Output the [X, Y] coordinate of the center of the cell containing the given text.  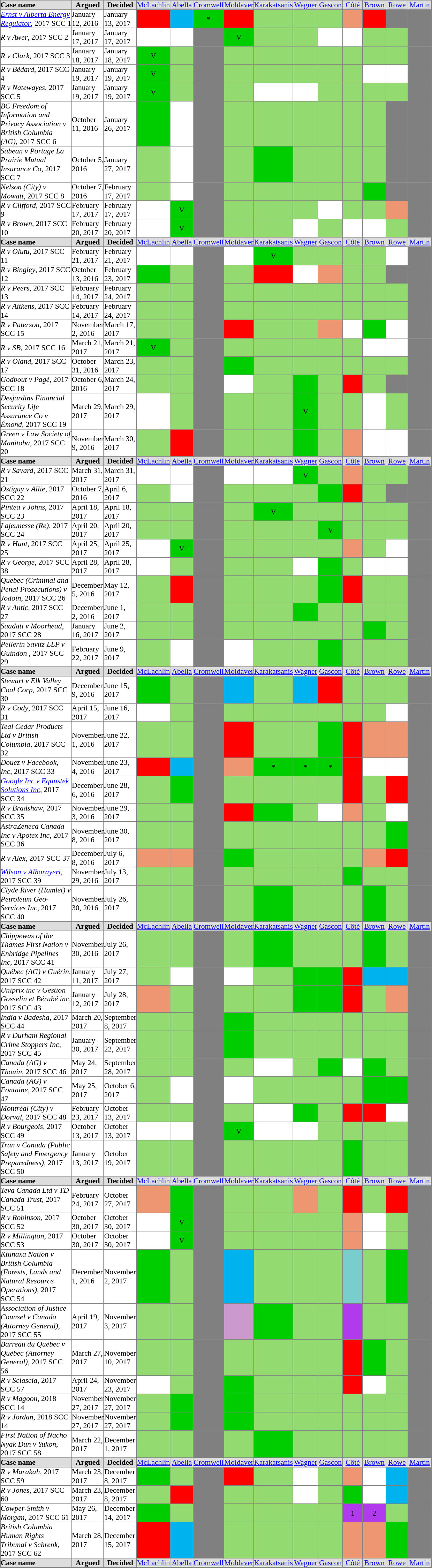
March 24, 2017 [120, 384]
R v Natewayes, 2017 SCC 5 [36, 92]
R v Durham Regional Crime Stoppers Inc, 2017 SCC 45 [36, 1045]
November 23, 2017 [120, 1385]
Ernst v Alberta Energy Regulator, 2017 SCC 1 [36, 19]
June 16, 2017 [120, 713]
Pellerin Savitz LLP v Guindon , 2017 SCC 29 [36, 653]
December 5, 2016 [88, 589]
May 25, 2017 [88, 1090]
November 2, 2017 [120, 1276]
Cowper-Smith v Morgan, 2017 SCC 61 [36, 1513]
February 22, 2017 [88, 653]
Stewart v Elk Valley Coal Corp, 2017 SCC 30 [36, 690]
June 30, 2017 [120, 835]
November 9, 2016 [88, 443]
May 24, 2017 [88, 1067]
Chippewas of the Thames First Nation v Enbridge Pipelines Inc, 2017 SCC 41 [36, 949]
R v Awer, 2017 SCC 2 [36, 37]
January 16, 2017 [88, 630]
Association of Justice Counsel v Canada (Attorney General), 2017 SCC 55 [36, 1321]
October 5, 2016 [88, 164]
Ktunaxa Nation v British Columbia (Forests, Lands and Natural Resource Operations), 2017 SCC 54 [36, 1276]
R v Hunt, 2017 SCC 25 [36, 548]
R v Millington, 2017 SCC 53 [36, 1240]
R v Peers, 2017 SCC 13 [36, 292]
Douez v Facebook, Inc, 2017 SCC 33 [36, 767]
June 2, 2017 [120, 630]
April 19, 2017 [88, 1321]
R v Oland, 2017 SCC 17 [36, 365]
September 22, 2017 [120, 1045]
R v SB, 2017 SCC 16 [36, 347]
Tran v Canada (Public Safety and Emergency Preparedness), 2017 SCC 50 [36, 1158]
January 12, 2017 [88, 999]
March 22, 2017 [88, 1444]
Barreau du Québec v Québec (Attorney General), 2017 SCC 56 [36, 1358]
Montréal (City) v Dorval, 2017 SCC 48 [36, 1113]
October 31, 2016 [88, 365]
R v Aitkens, 2017 SCC 14 [36, 311]
First Nation of Nacho Nyak Dun v Yukon, 2017 SCC 58 [36, 1444]
December 6, 2016 [88, 790]
R v Bradshaw, 2017 SCC 35 [36, 812]
R v Jones, 2017 SCC 60 [36, 1494]
June 28, 2017 [120, 790]
September 8, 2017 [120, 1022]
Teva Canada Ltd v TD Canada Trust, 2017 SCC 51 [36, 1199]
R v Olutu, 2017 SCC 11 [36, 256]
Teal Cedar Products Ltd v British Columbia, 2017 SCC 32 [36, 740]
November 2, 2016 [88, 329]
Quebec (Criminal and Penal Prosecutions) v Jodoin, 2017 SCC 26 [36, 589]
Québec (AG) v Guérin, 2017 SCC 42 [36, 976]
January 26, 2017 [120, 123]
April 15, 2017 [88, 713]
R v Robinson, 2017 SCC 52 [36, 1222]
March 20, 2017 [88, 1022]
November 10, 2017 [120, 1358]
June 23, 2017 [120, 767]
January 27, 2017 [120, 164]
BC Freedom of Information and Privacy Association v British Columbia (AG), 2017 SCC 6 [36, 123]
November 3, 2017 [120, 1321]
Green v Law Society of Manitoba, 2017 SCC 20 [36, 443]
R v Alex, 2017 SCC 37 [36, 858]
British Columbia Human Rights Tribunal v Schrenk, 2017 SCC 62 [36, 1540]
January 11, 2017 [88, 976]
R v Bourgeois, 2017 SCC 49 [36, 1131]
Lajeunesse (Re), 2017 SCC 24 [36, 530]
R v Bédard, 2017 SCC 4 [36, 74]
January 12, 2016 [88, 19]
December 1, 2017 [120, 1444]
Canada (AG) v Thouin, 2017 SCC 46 [36, 1067]
October 6, 2017 [120, 1090]
November 8, 2016 [88, 835]
March 17, 2017 [120, 329]
R v Clark, 2017 SCC 3 [36, 55]
March 27, 2017 [88, 1358]
R v Antic, 2017 SCC 27 [36, 612]
July 28, 2017 [120, 999]
R v Magoon, 2018 SCC 14 [36, 1403]
R v Sciascia, 2017 SCC 57 [36, 1385]
2 [374, 1513]
March 28, 2017 [88, 1540]
November 1, 2016 [88, 740]
October 27, 2017 [120, 1199]
May 12, 2017 [120, 589]
January 30, 2017 [88, 1045]
December 8, 2016 [88, 858]
Google Inc v Equustek Solutions Inc, 2017 SCC 34 [36, 790]
R v Cody, 2017 SCC 31 [36, 713]
Ostiguy v Allie, 2017 SCC 22 [36, 493]
R v George, 2017 SCC 38 [36, 566]
October 6, 2016 [88, 384]
July 13, 2017 [120, 876]
Wilson v Alharayeri, 2017 SCC 39 [36, 876]
Clyde River (Hamlet) v Petroleum Geo-Services Inc, 2017 SCC 40 [36, 904]
December 1, 2016 [88, 1276]
June 15, 2017 [120, 690]
R v Bingley, 2017 SCC 12 [36, 274]
Pintea v Johns, 2017 SCC 23 [36, 512]
October 13, 2016 [88, 274]
March 30, 2017 [120, 443]
Godbout v Pagé, 2017 SCC 18 [36, 384]
June 22, 2017 [120, 740]
Sabean v Portage La Prairie Mutual Insurance Co, 2017 SCC 7 [36, 164]
R v Jordan, 2018 SCC 14 [36, 1421]
December 14, 2017 [120, 1513]
R v Savard, 2017 SCC 21 [36, 475]
Desjardins Financial Security Life Assurance Co v Émond, 2017 SCC 19 [36, 411]
India v Badesha, 2017 SCC 44 [36, 1022]
November 29, 2016 [88, 876]
April 24, 2017 [88, 1385]
September 28, 2017 [120, 1067]
July 27, 2017 [120, 976]
October 11, 2016 [88, 123]
May 26, 2017 [88, 1513]
November 3, 2016 [88, 812]
1 [353, 1513]
AstraZeneca Canada Inc v Apotex Inc, 2017 SCC 36 [36, 835]
October 19, 2017 [120, 1158]
R v Brown, 2017 SCC 10 [36, 228]
April 6, 2017 [120, 493]
Uniprix inc v Gestion Gosselin et Bérubé inc, 2017 SCC 43 [36, 999]
R v Paterson, 2017 SCC 15 [36, 329]
December 9, 2016 [88, 690]
December 2, 2016 [88, 612]
June 1, 2017 [120, 612]
June 9, 2017 [120, 653]
R v Marakah, 2017 SCC 59 [36, 1476]
December 15, 2017 [120, 1540]
July 6, 2017 [120, 858]
Saadati v Moorhead, 2017 SCC 28 [36, 630]
Nelson (City) v Mowatt, 2017 SCC 8 [36, 191]
June 29, 2017 [120, 812]
R v Clifford, 2017 SCC 9 [36, 210]
Canada (AG) v Fontaine, 2017 SCC 47 [36, 1090]
November 4, 2016 [88, 767]
